Return the [X, Y] coordinate for the center point of the cell that contains the specified text.  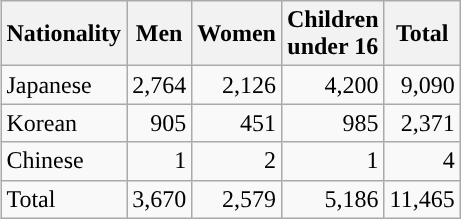
2,579 [237, 199]
4 [422, 161]
905 [160, 123]
Chinese [64, 161]
4,200 [332, 85]
Korean [64, 123]
11,465 [422, 199]
2,764 [160, 85]
451 [237, 123]
Nationality [64, 34]
3,670 [160, 199]
Childrenunder 16 [332, 34]
Japanese [64, 85]
2,126 [237, 85]
5,186 [332, 199]
Women [237, 34]
2,371 [422, 123]
9,090 [422, 85]
2 [237, 161]
Men [160, 34]
985 [332, 123]
